From the cell containing the given text, extract its center point as (X, Y) coordinate. 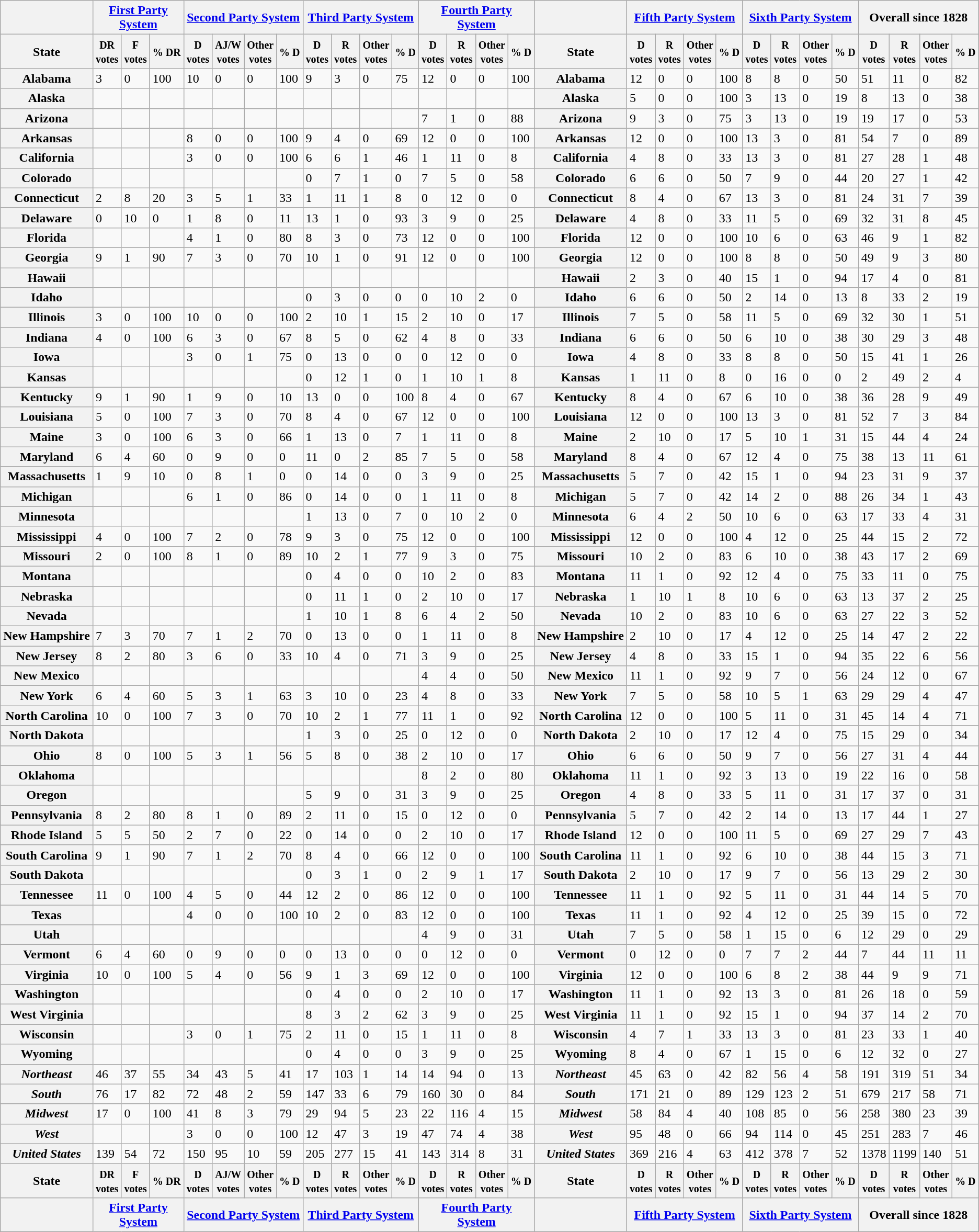
314 (461, 1154)
116 (461, 1114)
319 (904, 1074)
129 (757, 1094)
55 (166, 1074)
277 (346, 1154)
217 (904, 1094)
91 (406, 257)
18 (904, 994)
258 (873, 1114)
251 (873, 1134)
380 (904, 1114)
103 (346, 1074)
139 (107, 1154)
216 (669, 1154)
1199 (904, 1154)
191 (873, 1074)
35 (873, 656)
171 (641, 1094)
53 (965, 118)
150 (198, 1154)
283 (904, 1134)
369 (641, 1154)
114 (785, 1134)
205 (317, 1154)
160 (432, 1094)
36 (873, 397)
140 (936, 1154)
73 (406, 238)
1378 (873, 1154)
78 (290, 536)
74 (461, 1134)
123 (785, 1094)
412 (757, 1154)
679 (873, 1094)
21 (669, 1094)
108 (757, 1114)
378 (785, 1154)
93 (406, 218)
61 (965, 457)
76 (107, 1094)
147 (317, 1094)
143 (432, 1154)
